Scan for the cell matching the given text and deliver its [x, y] coordinate at center. 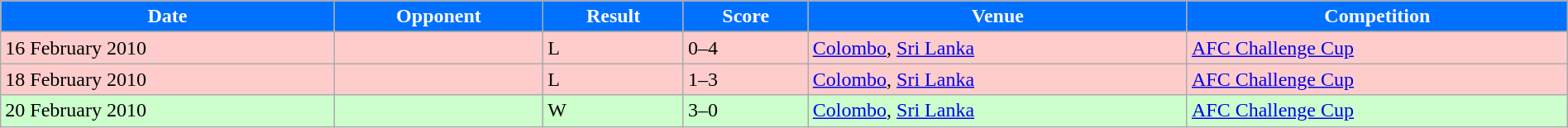
W [614, 111]
20 February 2010 [167, 111]
Date [167, 17]
1–3 [746, 79]
Score [746, 17]
3–0 [746, 111]
Competition [1377, 17]
0–4 [746, 48]
18 February 2010 [167, 79]
Result [614, 17]
Venue [997, 17]
16 February 2010 [167, 48]
Opponent [438, 17]
